Scan for the cell matching the given text and deliver its [x, y] coordinate at center. 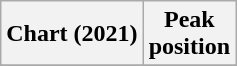
Peakposition [189, 34]
Chart (2021) [72, 34]
